Search for the cell housing the specified text and yield its (X, Y) center coordinate. 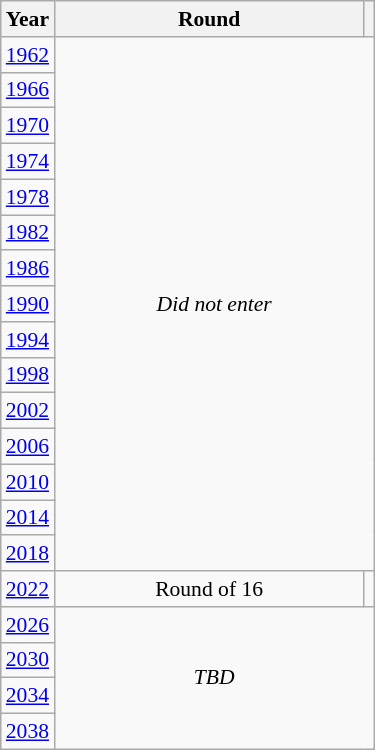
1974 (28, 162)
TBD (214, 678)
1978 (28, 197)
1966 (28, 90)
1990 (28, 304)
2026 (28, 625)
2010 (28, 482)
1970 (28, 126)
Round of 16 (209, 589)
Round (209, 19)
2002 (28, 411)
1994 (28, 340)
2018 (28, 554)
1986 (28, 269)
2030 (28, 660)
2022 (28, 589)
2038 (28, 732)
2034 (28, 696)
Year (28, 19)
1962 (28, 55)
1998 (28, 375)
Did not enter (214, 304)
2014 (28, 518)
2006 (28, 447)
1982 (28, 233)
